For the text-containing cell, return its midpoint in [x, y] coordinate format. 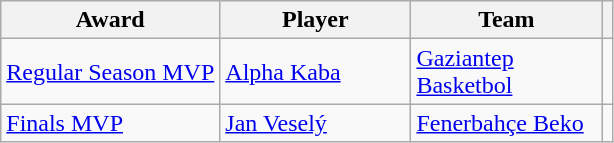
Team [506, 20]
Alpha Kaba [316, 72]
Award [110, 20]
Regular Season MVP [110, 72]
Jan Veselý [316, 123]
Fenerbahçe Beko [506, 123]
Gaziantep Basketbol [506, 72]
Player [316, 20]
Finals MVP [110, 123]
